Detect which cell encompasses the target text, then output its [X, Y] center coordinate. 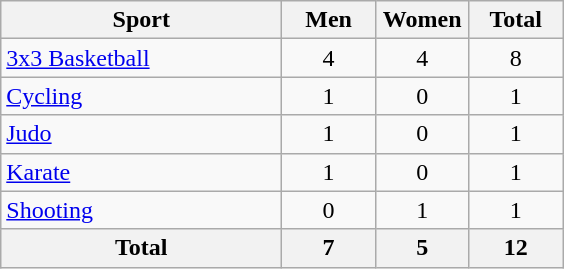
3x3 Basketball [142, 58]
12 [516, 248]
5 [422, 248]
7 [329, 248]
Sport [142, 20]
Men [329, 20]
8 [516, 58]
Judo [142, 134]
Cycling [142, 96]
Karate [142, 172]
Shooting [142, 210]
Women [422, 20]
